Return the (x, y) coordinate for the center point of the cell that contains the specified text.  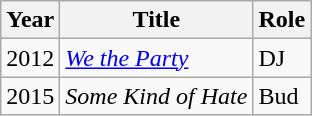
2015 (30, 96)
DJ (282, 58)
2012 (30, 58)
Some Kind of Hate (156, 96)
Title (156, 20)
Year (30, 20)
Bud (282, 96)
Role (282, 20)
We the Party (156, 58)
